Extract the [x, y] coordinate from the center of the cell holding the provided text.  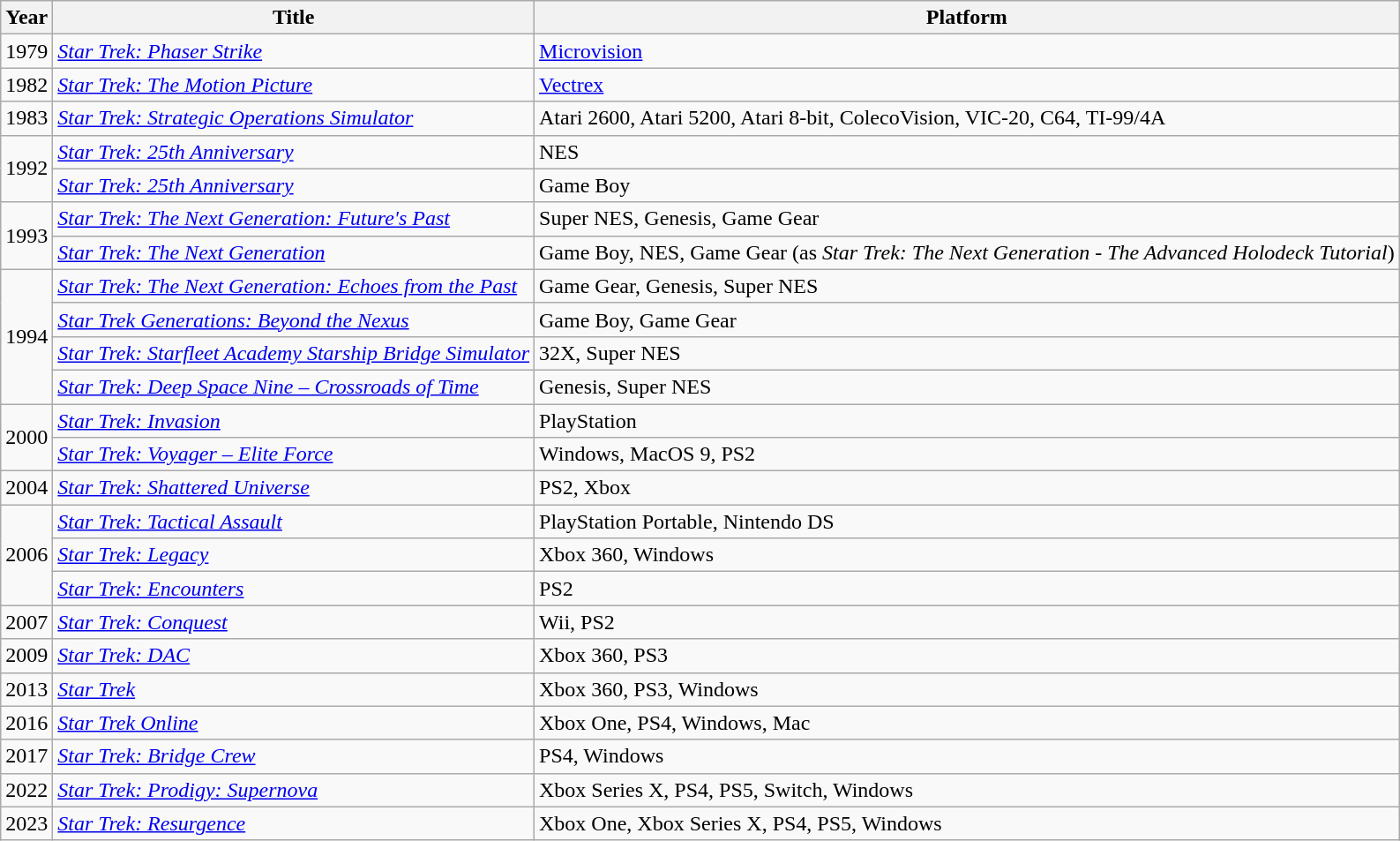
Star Trek: Conquest [294, 622]
2016 [26, 723]
PS4, Windows [967, 756]
Xbox 360, PS3 [967, 656]
1979 [26, 51]
Game Boy, Game Gear [967, 319]
PlayStation [967, 421]
Star Trek: Encounters [294, 589]
Star Trek: Strategic Operations Simulator [294, 118]
2007 [26, 622]
Star Trek: Starfleet Academy Starship Bridge Simulator [294, 353]
Star Trek: The Motion Picture [294, 85]
PS2 [967, 589]
2009 [26, 656]
Star Trek [294, 689]
Title [294, 18]
Star Trek: Tactical Assault [294, 522]
Star Trek: Bridge Crew [294, 756]
2022 [26, 790]
1992 [26, 169]
Star Trek: The Next Generation: Future's Past [294, 219]
Star Trek: Voyager – Elite Force [294, 454]
Xbox One, PS4, Windows, Mac [967, 723]
PlayStation Portable, Nintendo DS [967, 522]
Super NES, Genesis, Game Gear [967, 219]
Star Trek Generations: Beyond the Nexus [294, 319]
2000 [26, 438]
PS2, Xbox [967, 488]
2004 [26, 488]
2013 [26, 689]
1982 [26, 85]
Star Trek: Resurgence [294, 823]
NES [967, 152]
Star Trek: Phaser Strike [294, 51]
Platform [967, 18]
Star Trek: Shattered Universe [294, 488]
Game Boy [967, 185]
Xbox One, Xbox Series X, PS4, PS5, Windows [967, 823]
2006 [26, 555]
32X, Super NES [967, 353]
Atari 2600, Atari 5200, Atari 8-bit, ColecoVision, VIC-20, C64, TI-99/4A [967, 118]
Star Trek: The Next Generation: Echoes from the Past [294, 286]
Game Gear, Genesis, Super NES [967, 286]
Wii, PS2 [967, 622]
Star Trek: Deep Space Nine – Crossroads of Time [294, 387]
2023 [26, 823]
Genesis, Super NES [967, 387]
Xbox 360, PS3, Windows [967, 689]
Microvision [967, 51]
Windows, MacOS 9, PS2 [967, 454]
Star Trek Online [294, 723]
Xbox 360, Windows [967, 555]
Star Trek: The Next Generation [294, 252]
Vectrex [967, 85]
1994 [26, 336]
Game Boy, NES, Game Gear (as Star Trek: The Next Generation - The Advanced Holodeck Tutorial) [967, 252]
Star Trek: Prodigy: Supernova [294, 790]
1993 [26, 236]
1983 [26, 118]
2017 [26, 756]
Star Trek: DAC [294, 656]
Year [26, 18]
Star Trek: Invasion [294, 421]
Xbox Series X, PS4, PS5, Switch, Windows [967, 790]
Star Trek: Legacy [294, 555]
